Return (X, Y) of the center of cell containing provided text 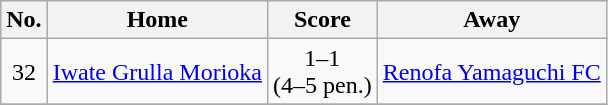
1–1(4–5 pen.) (322, 72)
32 (24, 72)
Away (492, 20)
Iwate Grulla Morioka (157, 72)
Home (157, 20)
No. (24, 20)
Score (322, 20)
Renofa Yamaguchi FC (492, 72)
